Return the (X, Y) coordinate for the center point of the cell that contains the specified text.  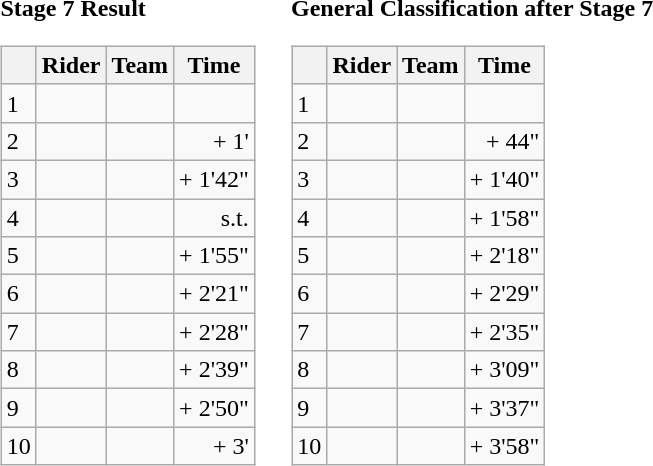
+ 1'40" (504, 179)
+ 2'28" (214, 332)
+ 3' (214, 446)
+ 2'39" (214, 370)
+ 3'58" (504, 446)
+ 1'55" (214, 256)
+ 44" (504, 141)
+ 2'29" (504, 294)
+ 3'09" (504, 370)
+ 1' (214, 141)
+ 2'50" (214, 408)
+ 1'42" (214, 179)
s.t. (214, 217)
+ 2'35" (504, 332)
+ 1'58" (504, 217)
+ 3'37" (504, 408)
+ 2'21" (214, 294)
+ 2'18" (504, 256)
